Pinpoint the cell where the given text exists, returning its [X, Y] midpoint coordinate. 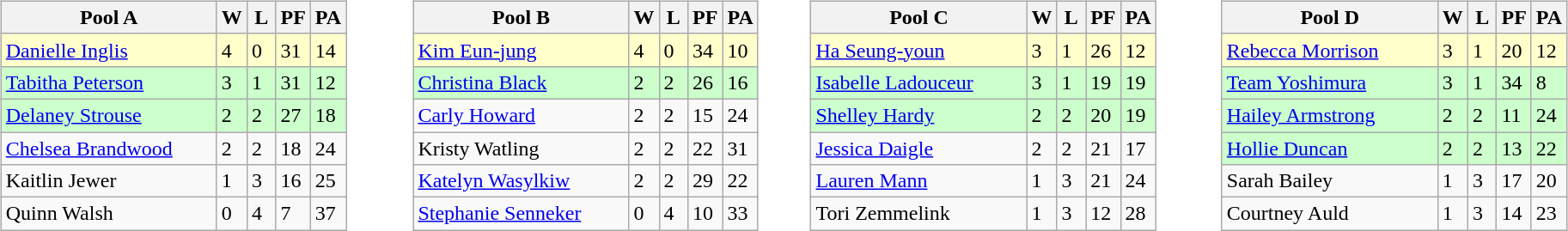
Pool D [1330, 17]
15 [705, 115]
Carly Howard [521, 115]
Kaitlin Jewer [108, 181]
Katelyn Wasylkiw [521, 181]
25 [328, 181]
Sarah Bailey [1330, 181]
Quinn Walsh [108, 214]
Team Yoshimura [1330, 82]
27 [293, 115]
8 [1548, 82]
11 [1514, 115]
Stephanie Senneker [521, 214]
Chelsea Brandwood [108, 149]
Courtney Auld [1330, 214]
Shelley Hardy [919, 115]
Delaney Strouse [108, 115]
29 [705, 181]
Kim Eun-jung [521, 50]
33 [741, 214]
Jessica Daigle [919, 149]
Tori Zemmelink [919, 214]
Hailey Armstrong [1330, 115]
Pool B [521, 17]
13 [1514, 149]
Hollie Duncan [1330, 149]
Pool A [108, 17]
Lauren Mann [919, 181]
Tabitha Peterson [108, 82]
Kristy Watling [521, 149]
Christina Black [521, 82]
23 [1548, 214]
Danielle Inglis [108, 50]
37 [328, 214]
28 [1138, 214]
Ha Seung-youn [919, 50]
Isabelle Ladouceur [919, 82]
Pool C [919, 17]
Rebecca Morrison [1330, 50]
7 [293, 214]
